Locate the cell with the specified text and output its (X, Y) center coordinate. 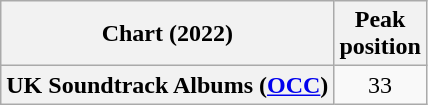
33 (380, 85)
Chart (2022) (168, 34)
UK Soundtrack Albums (OCC) (168, 85)
Peakposition (380, 34)
